Search for the cell housing the specified text and yield its [x, y] center coordinate. 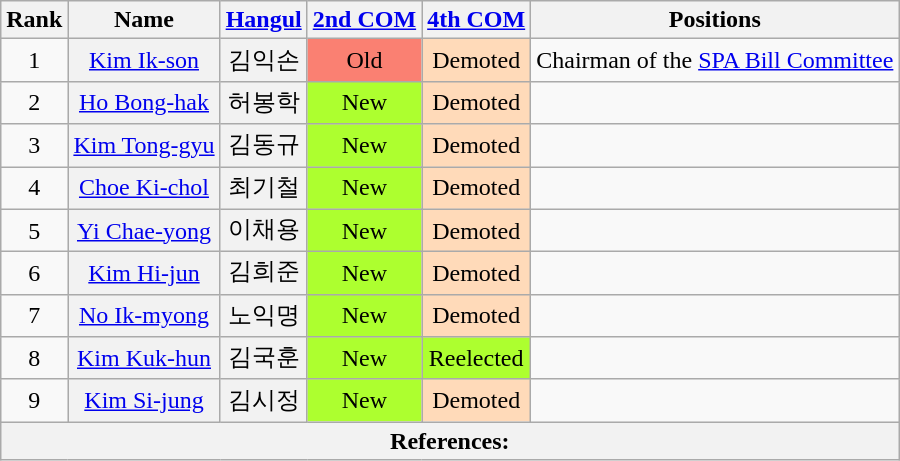
2 [34, 102]
Rank [34, 20]
4 [34, 188]
Choe Ki-chol [144, 188]
Kim Kuk-hun [144, 358]
Reelected [476, 358]
Name [144, 20]
이채용 [264, 230]
1 [34, 60]
Kim Ik-son [144, 60]
Positions [715, 20]
노익명 [264, 316]
Kim Hi-jun [144, 274]
김국훈 [264, 358]
4th COM [476, 20]
6 [34, 274]
허봉학 [264, 102]
Chairman of the SPA Bill Committee [715, 60]
Old [364, 60]
2nd COM [364, 20]
김시정 [264, 400]
8 [34, 358]
5 [34, 230]
No Ik-myong [144, 316]
Ho Bong-hak [144, 102]
Yi Chae-yong [144, 230]
9 [34, 400]
Hangul [264, 20]
최기철 [264, 188]
7 [34, 316]
Kim Tong-gyu [144, 146]
References: [450, 441]
Kim Si-jung [144, 400]
김희준 [264, 274]
김익손 [264, 60]
3 [34, 146]
김동규 [264, 146]
